Identify which cell holds the provided text, then report its [x, y] central coordinate. 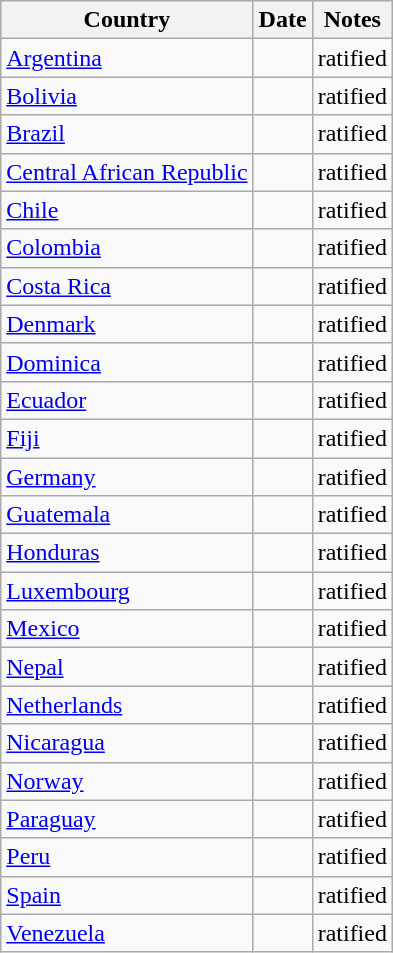
Country [127, 20]
Costa Rica [127, 286]
Netherlands [127, 705]
Chile [127, 210]
Denmark [127, 324]
Colombia [127, 248]
Brazil [127, 134]
Notes [352, 20]
Mexico [127, 629]
Guatemala [127, 515]
Bolivia [127, 96]
Norway [127, 781]
Venezuela [127, 933]
Honduras [127, 553]
Date [282, 20]
Central African Republic [127, 172]
Spain [127, 895]
Fiji [127, 438]
Paraguay [127, 819]
Nicaragua [127, 743]
Nepal [127, 667]
Argentina [127, 58]
Ecuador [127, 400]
Dominica [127, 362]
Germany [127, 477]
Peru [127, 857]
Luxembourg [127, 591]
